Pinpoint the cell where the given text exists, returning its [x, y] midpoint coordinate. 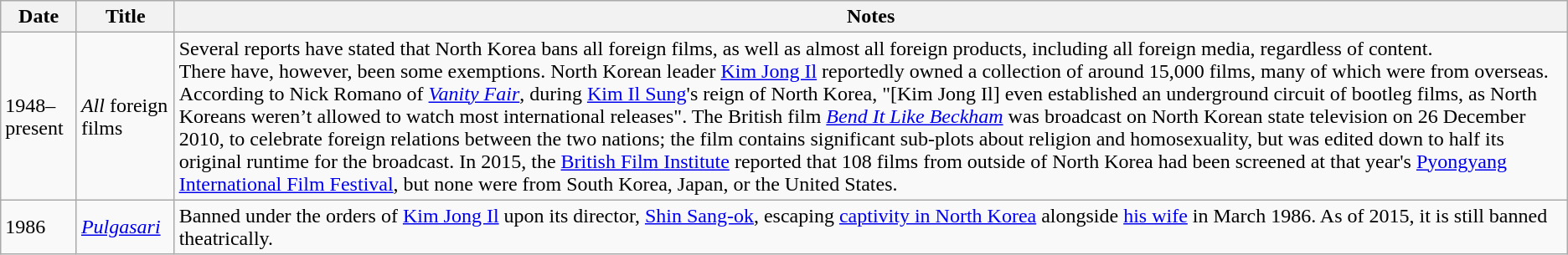
1986 [39, 227]
Title [126, 17]
1948–present [39, 116]
Date [39, 17]
All foreign films [126, 116]
Pulgasari [126, 227]
Notes [871, 17]
